Locate the cell with the specified text and output its [X, Y] center coordinate. 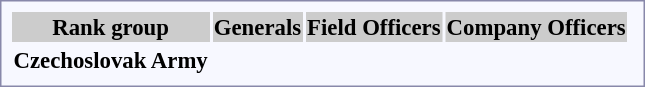
Field Officers [374, 27]
Generals [257, 27]
Czechoslovak Army [110, 60]
Company Officers [536, 27]
Rank group [110, 27]
